Return the [x, y] coordinate for the center point of the cell that contains the specified text.  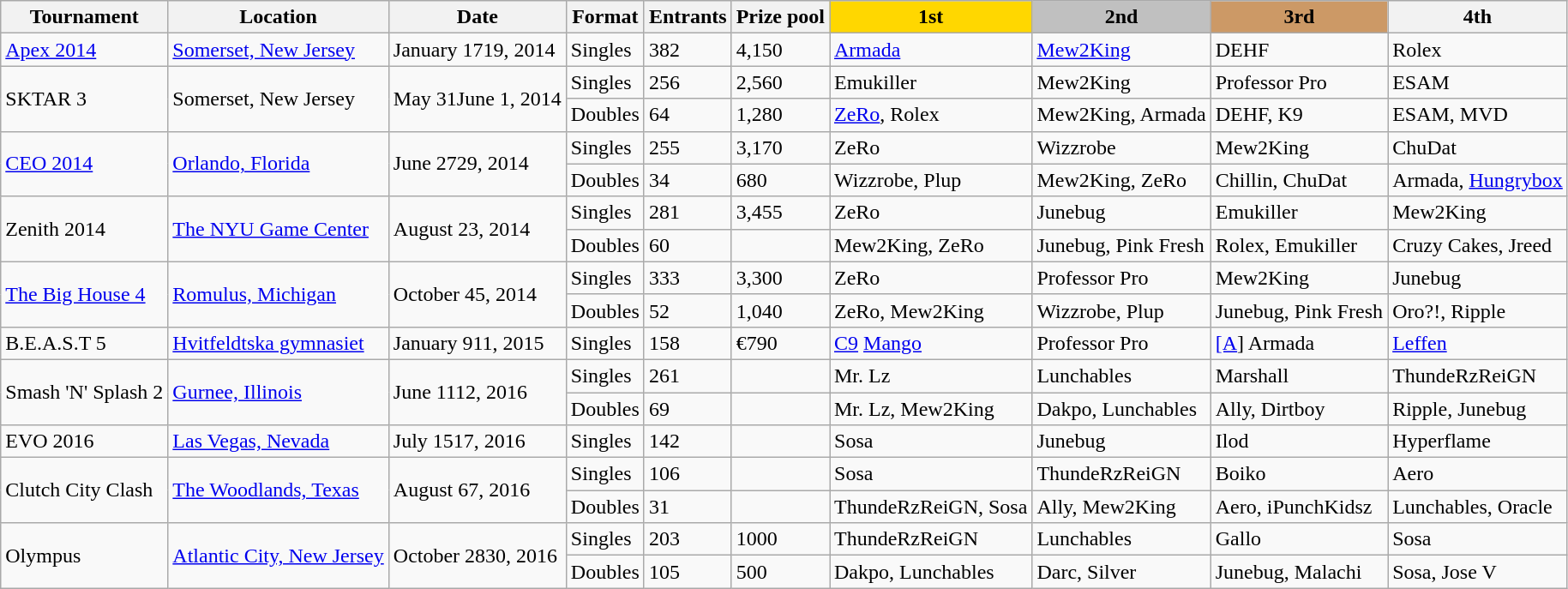
January 911, 2015 [477, 343]
3,300 [780, 278]
261 [688, 376]
Ally, Mew2King [1121, 507]
105 [688, 572]
Date [477, 17]
69 [688, 409]
October 45, 2014 [477, 294]
July 1517, 2016 [477, 442]
Boiko [1299, 474]
Location [278, 17]
The NYU Game Center [278, 229]
Leffen [1478, 343]
Cruzy Cakes, Jreed [1478, 245]
Rolex, Emukiller [1299, 245]
Format [605, 17]
Oro?!, Ripple [1478, 310]
Wizzrobe [1121, 147]
31 [688, 507]
Clutch City Clash [84, 490]
Darc, Silver [1121, 572]
SKTAR 3 [84, 99]
ZeRo, Rolex [931, 115]
158 [688, 343]
ChuDat [1478, 147]
Rolex [1478, 50]
ESAM [1478, 82]
Orlando, Florida [278, 164]
ESAM, MVD [1478, 115]
Sosa, Jose V [1478, 572]
382 [688, 50]
1000 [780, 539]
DEHF, K9 [1299, 115]
3rd [1299, 17]
52 [688, 310]
Atlantic City, New Jersey [278, 556]
EVO 2016 [84, 442]
Entrants [688, 17]
Olympus [84, 556]
1,040 [780, 310]
ZeRo, Mew2King [931, 310]
3,455 [780, 213]
Mr. Lz, Mew2King [931, 409]
ThundeRzReiGN, Sosa [931, 507]
Gurnee, Illinois [278, 392]
1st [931, 17]
May 31June 1, 2014 [477, 99]
CEO 2014 [84, 164]
January 1719, 2014 [477, 50]
142 [688, 442]
203 [688, 539]
Tournament [84, 17]
2nd [1121, 17]
Aero, iPunchKidsz [1299, 507]
Mew2King, Armada [1121, 115]
Smash 'N' Splash 2 [84, 392]
Chillin, ChuDat [1299, 180]
C9 Mango [931, 343]
Mr. Lz [931, 376]
June 2729, 2014 [477, 164]
€790 [780, 343]
DEHF [1299, 50]
60 [688, 245]
64 [688, 115]
34 [688, 180]
4,150 [780, 50]
The Woodlands, Texas [278, 490]
Hvitfeldtska gymnasiet [278, 343]
Hyperflame [1478, 442]
3,170 [780, 147]
500 [780, 572]
Junebug, Malachi [1299, 572]
Gallo [1299, 539]
2,560 [780, 82]
Prize pool [780, 17]
The Big House 4 [84, 294]
Romulus, Michigan [278, 294]
Las Vegas, Nevada [278, 442]
Ally, Dirtboy [1299, 409]
256 [688, 82]
Lunchables, Oracle [1478, 507]
Armada, Hungrybox [1478, 180]
1,280 [780, 115]
October 2830, 2016 [477, 556]
Ilod [1299, 442]
June 1112, 2016 [477, 392]
Armada [931, 50]
4th [1478, 17]
Apex 2014 [84, 50]
680 [780, 180]
August 23, 2014 [477, 229]
[A] Armada [1299, 343]
August 67, 2016 [477, 490]
Ripple, Junebug [1478, 409]
255 [688, 147]
333 [688, 278]
B.E.A.S.T 5 [84, 343]
106 [688, 474]
281 [688, 213]
Marshall [1299, 376]
Aero [1478, 474]
Zenith 2014 [84, 229]
